From the cell containing the given text, extract its center point as [X, Y] coordinate. 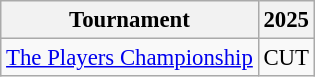
CUT [286, 58]
The Players Championship [130, 58]
Tournament [130, 20]
2025 [286, 20]
